For the text-containing cell, return its midpoint in (x, y) coordinate format. 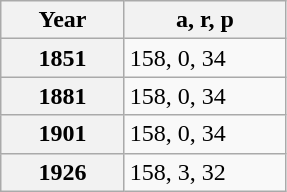
a, r, p (204, 20)
Year (63, 20)
158, 3, 32 (204, 172)
1926 (63, 172)
1881 (63, 96)
1851 (63, 58)
1901 (63, 134)
